For the text-containing cell, return its midpoint in (X, Y) coordinate format. 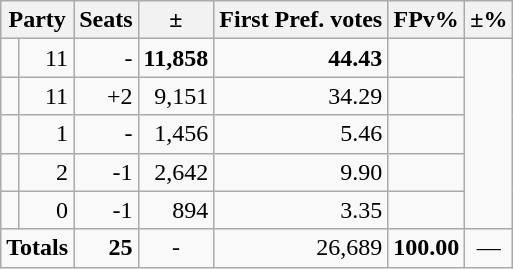
First Pref. votes (301, 20)
44.43 (301, 58)
894 (176, 210)
± (176, 20)
1 (46, 134)
2 (46, 172)
±% (489, 20)
5.46 (301, 134)
+2 (106, 96)
100.00 (426, 248)
1,456 (176, 134)
0 (46, 210)
9,151 (176, 96)
26,689 (301, 248)
— (489, 248)
9.90 (301, 172)
Totals (38, 248)
25 (106, 248)
FPv% (426, 20)
34.29 (301, 96)
3.35 (301, 210)
Seats (106, 20)
11,858 (176, 58)
Party (38, 20)
2,642 (176, 172)
